For the text-containing cell, return its midpoint in (X, Y) coordinate format. 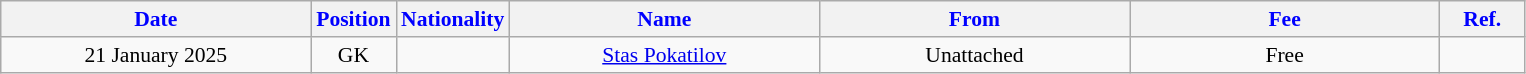
Position (354, 19)
Free (1285, 55)
Fee (1285, 19)
Nationality (452, 19)
Unattached (974, 55)
Stas Pokatilov (664, 55)
Date (156, 19)
Name (664, 19)
Ref. (1482, 19)
21 January 2025 (156, 55)
GK (354, 55)
From (974, 19)
